Extract the [x, y] coordinate from the center of the cell holding the provided text.  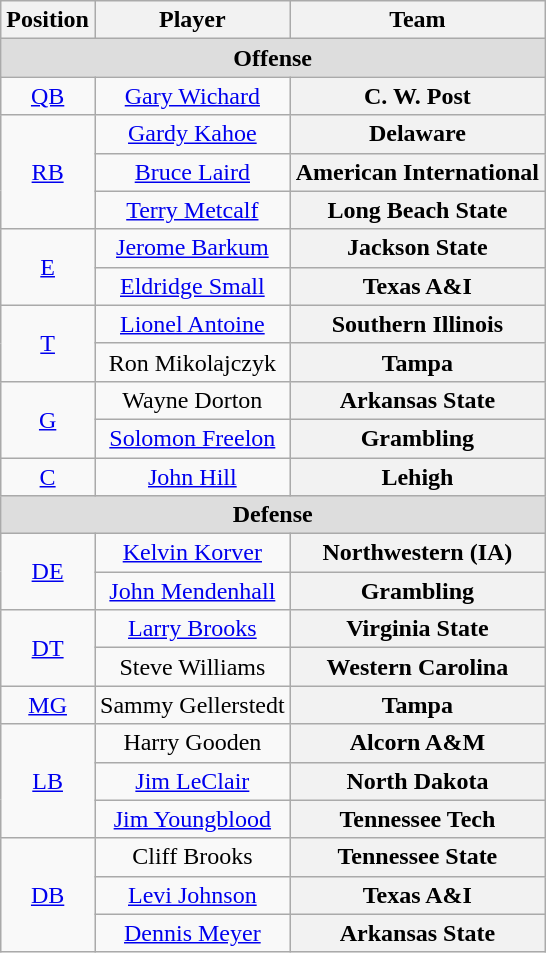
DT [48, 648]
Wayne Dorton [192, 400]
North Dakota [417, 781]
Steve Williams [192, 667]
Larry Brooks [192, 629]
Southern Illinois [417, 324]
Lehigh [417, 477]
Solomon Freelon [192, 438]
Player [192, 20]
Northwestern (IA) [417, 553]
Western Carolina [417, 667]
Jackson State [417, 248]
Tennessee Tech [417, 819]
MG [48, 705]
Jim LeClair [192, 781]
Terry Metcalf [192, 210]
T [48, 343]
Jerome Barkum [192, 248]
QB [48, 96]
Eldridge Small [192, 286]
Gary Wichard [192, 96]
Position [48, 20]
Gardy Kahoe [192, 134]
Long Beach State [417, 210]
Tennessee State [417, 857]
Sammy Gellerstedt [192, 705]
John Mendenhall [192, 591]
Lionel Antoine [192, 324]
LB [48, 781]
Dennis Meyer [192, 933]
Harry Gooden [192, 743]
John Hill [192, 477]
Alcorn A&M [417, 743]
Bruce Laird [192, 172]
Virginia State [417, 629]
C [48, 477]
Ron Mikolajczyk [192, 362]
Team [417, 20]
E [48, 267]
Offense [273, 58]
Levi Johnson [192, 895]
RB [48, 172]
G [48, 419]
DB [48, 895]
Defense [273, 515]
Kelvin Korver [192, 553]
Cliff Brooks [192, 857]
C. W. Post [417, 96]
DE [48, 572]
Jim Youngblood [192, 819]
American International [417, 172]
Delaware [417, 134]
